Pinpoint the cell where the given text exists, returning its (X, Y) midpoint coordinate. 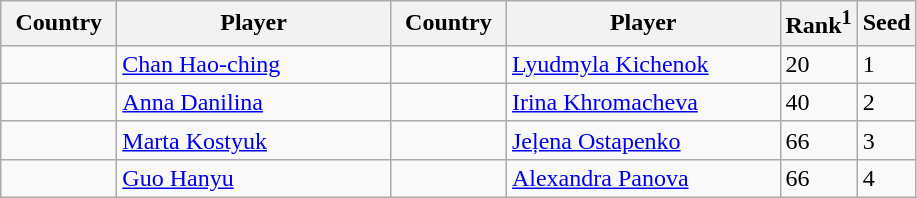
Irina Khromacheva (643, 102)
Chan Hao-ching (254, 64)
Marta Kostyuk (254, 140)
3 (886, 140)
4 (886, 178)
1 (886, 64)
Anna Danilina (254, 102)
Jeļena Ostapenko (643, 140)
Seed (886, 24)
40 (818, 102)
Lyudmyla Kichenok (643, 64)
Rank1 (818, 24)
Guo Hanyu (254, 178)
20 (818, 64)
2 (886, 102)
Alexandra Panova (643, 178)
